Determine the [x, y] coordinate at the center of the cell enclosing the given text.  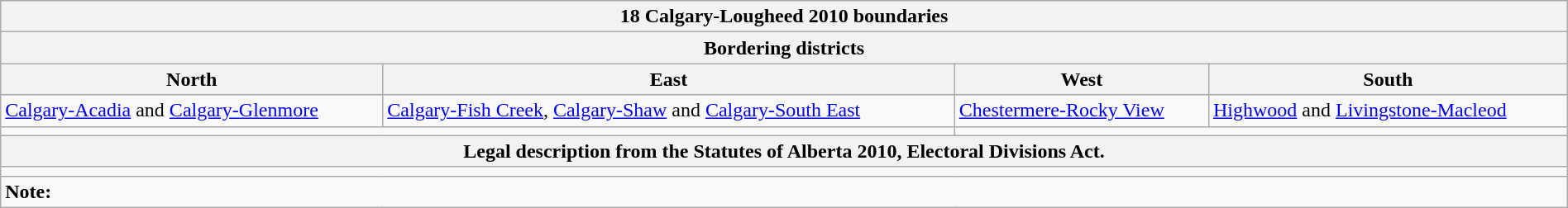
Highwood and Livingstone-Macleod [1388, 111]
East [668, 79]
North [192, 79]
South [1388, 79]
Calgary-Acadia and Calgary-Glenmore [192, 111]
Legal description from the Statutes of Alberta 2010, Electoral Divisions Act. [784, 151]
Chestermere-Rocky View [1082, 111]
Bordering districts [784, 48]
18 Calgary-Lougheed 2010 boundaries [784, 17]
West [1082, 79]
Note: [784, 191]
Calgary-Fish Creek, Calgary-Shaw and Calgary-South East [668, 111]
